Identify which cell holds the provided text, then report its [X, Y] central coordinate. 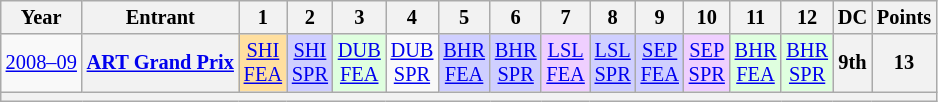
Points [904, 17]
3 [360, 17]
1 [263, 17]
SEPFEA [660, 63]
5 [464, 17]
4 [412, 17]
7 [565, 17]
Year [42, 17]
DUBSPR [412, 63]
11 [756, 17]
2008–09 [42, 63]
Entrant [160, 17]
9 [660, 17]
SEPSPR [707, 63]
9th [852, 63]
12 [807, 17]
SHISPR [310, 63]
2 [310, 17]
LSLFEA [565, 63]
DUBFEA [360, 63]
SHIFEA [263, 63]
10 [707, 17]
8 [613, 17]
LSLSPR [613, 63]
ART Grand Prix [160, 63]
DC [852, 17]
6 [516, 17]
13 [904, 63]
